Return [X, Y] of the center of cell containing provided text 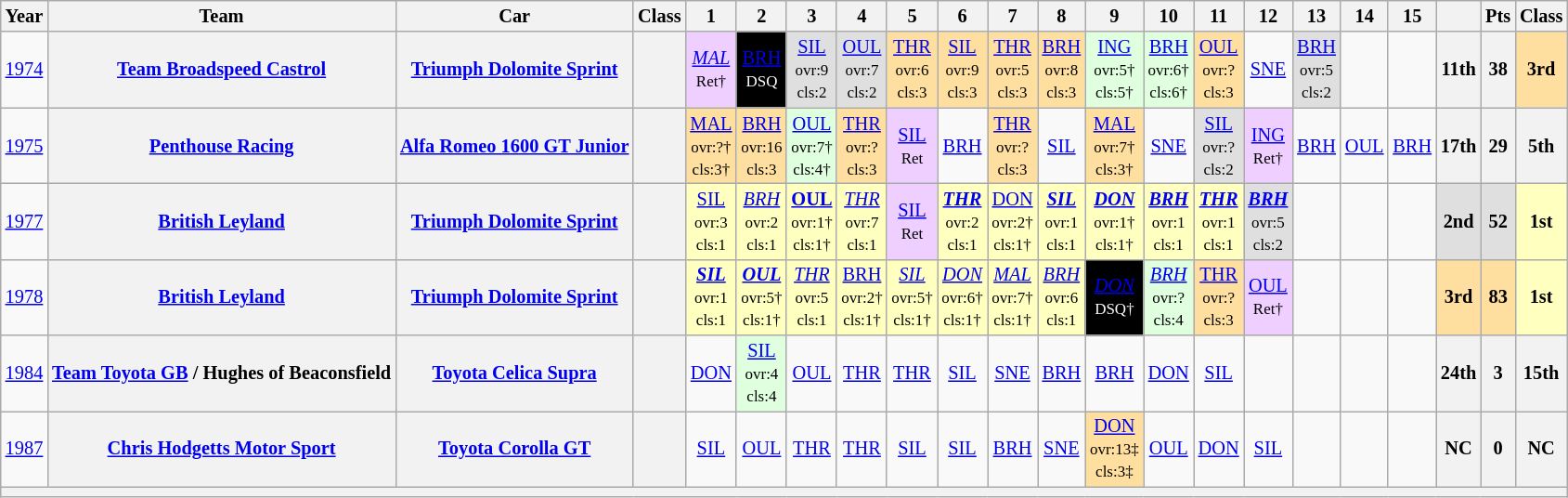
15 [1412, 16]
10 [1169, 16]
1975 [24, 146]
BRHovr:2cls:1 [761, 221]
THRovr:5cls:1 [811, 297]
52 [1498, 221]
12 [1268, 16]
11th [1458, 70]
DONovr:2†cls:1† [1013, 221]
BRHovr:?cls:4 [1169, 297]
2 [761, 16]
MALovr:?†cls:3† [711, 146]
1987 [24, 449]
29 [1498, 146]
13 [1316, 16]
1978 [24, 297]
1977 [24, 221]
38 [1498, 70]
SILovr:?cls:2 [1219, 146]
THRovr:7cls:1 [862, 221]
MALRet† [711, 70]
INGovr:5†cls:5† [1114, 70]
15th [1541, 373]
Pts [1498, 16]
Alfa Romeo 1600 GT Junior [514, 146]
83 [1498, 297]
5 [912, 16]
BRHovr:6†cls:6† [1169, 70]
OULovr:?cls:3 [1219, 70]
11 [1219, 16]
BRHovr:2†cls:1† [862, 297]
4 [862, 16]
7 [1013, 16]
1984 [24, 373]
SILovr:5†cls:1† [912, 297]
24th [1458, 373]
1974 [24, 70]
BRHovr:16cls:3 [761, 146]
Team [221, 16]
BRHovr:1cls:1 [1169, 221]
SILovr:4cls:4 [761, 373]
Year [24, 16]
SILovr:3cls:1 [711, 221]
1 [711, 16]
THRovr:2cls:1 [963, 221]
17th [1458, 146]
DONDSQ† [1114, 297]
OULovr:7cls:2 [862, 70]
SILovr:9cls:3 [963, 70]
MALovr:7†cls:3† [1114, 146]
INGRet† [1268, 146]
THRovr:6cls:3 [912, 70]
OULovr:1†cls:1† [811, 221]
0 [1498, 449]
THRovr:1cls:1 [1219, 221]
SILovr:9cls:2 [811, 70]
OULovr:5†cls:1† [761, 297]
OULRet† [1268, 297]
OULovr:7†cls:4† [811, 146]
Team Toyota GB / Hughes of Beaconsfield [221, 373]
5th [1541, 146]
MALovr:7†cls:1† [1013, 297]
BRHDSQ [761, 70]
6 [963, 16]
BRHovr:8cls:3 [1062, 70]
Penthouse Racing [221, 146]
14 [1365, 16]
9 [1114, 16]
THRovr:5cls:3 [1013, 70]
8 [1062, 16]
DONovr:6†cls:1† [963, 297]
Toyota Celica Supra [514, 373]
BRHovr:6cls:1 [1062, 297]
DONovr:1†cls:1† [1114, 221]
Team Broadspeed Castrol [221, 70]
Chris Hodgetts Motor Sport [221, 449]
Car [514, 16]
DONovr:13‡cls:3‡ [1114, 449]
2nd [1458, 221]
Toyota Corolla GT [514, 449]
